Capture the cell that displays the provided text and extract its [x, y] central coordinate. 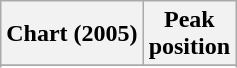
Chart (2005) [72, 34]
Peakposition [189, 34]
